Extract the (X, Y) coordinate from the center of the cell holding the provided text.  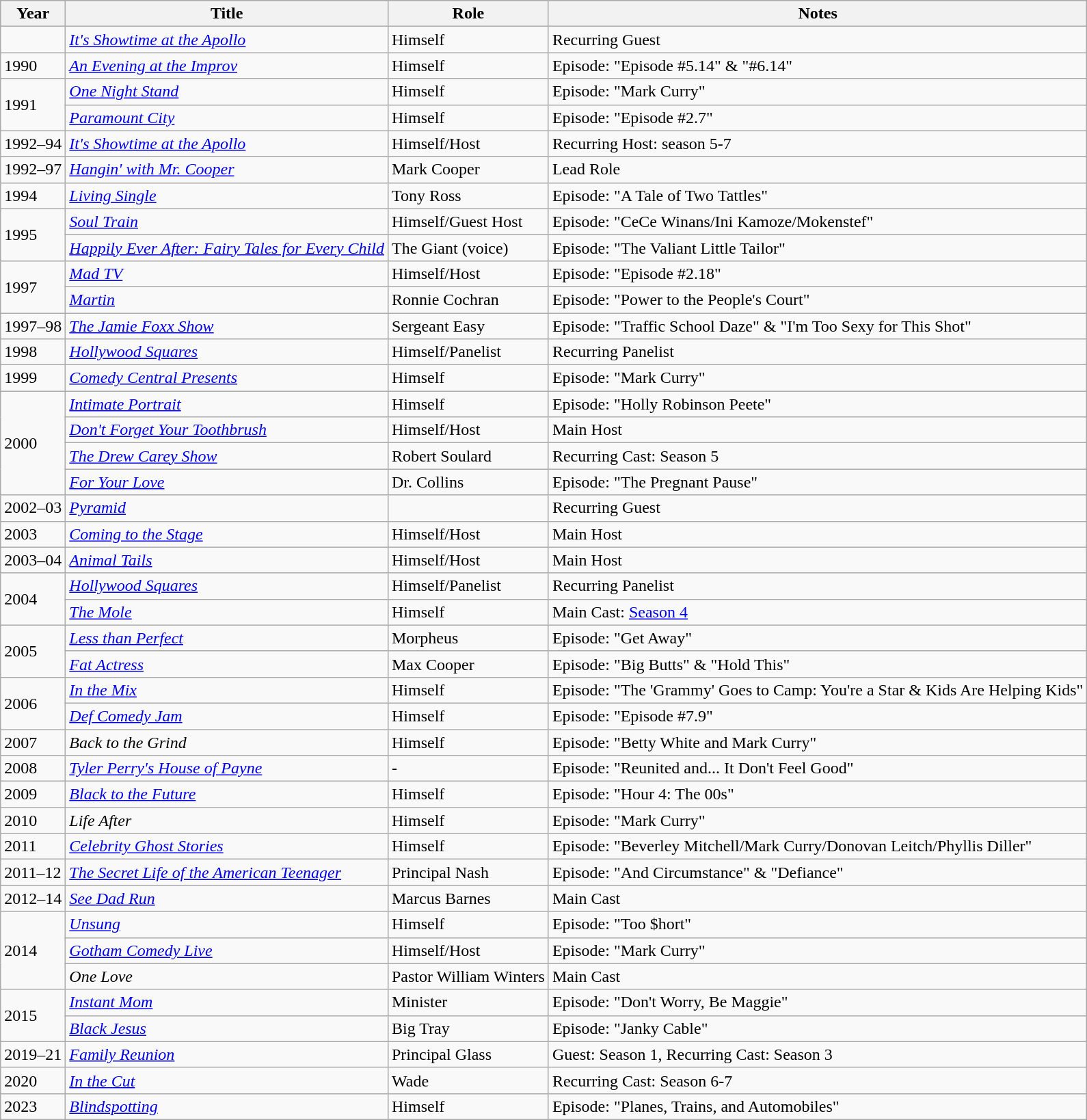
Soul Train (227, 222)
2007 (33, 742)
2014 (33, 950)
Comedy Central Presents (227, 378)
Coming to the Stage (227, 534)
The Drew Carey Show (227, 456)
2009 (33, 795)
Episode: "Hour 4: The 00s" (818, 795)
Animal Tails (227, 560)
Less than Perfect (227, 638)
Hangin' with Mr. Cooper (227, 170)
Unsung (227, 924)
Year (33, 14)
Episode: "And Circumstance" & "Defiance" (818, 872)
Recurring Cast: Season 5 (818, 456)
Episode: "The Valiant Little Tailor" (818, 248)
Episode: "Holly Robinson Peete" (818, 404)
2005 (33, 651)
Episode: "The Pregnant Pause" (818, 482)
Living Single (227, 196)
2010 (33, 821)
In the Cut (227, 1080)
1991 (33, 105)
Wade (468, 1080)
Big Tray (468, 1028)
Pyramid (227, 508)
1994 (33, 196)
Max Cooper (468, 664)
The Giant (voice) (468, 248)
2023 (33, 1106)
2006 (33, 703)
2012–14 (33, 898)
2008 (33, 769)
Episode: "Episode #5.14" & "#6.14" (818, 66)
Family Reunion (227, 1054)
Black Jesus (227, 1028)
Happily Ever After: Fairy Tales for Every Child (227, 248)
Himself/Guest Host (468, 222)
Recurring Cast: Season 6-7 (818, 1080)
An Evening at the Improv (227, 66)
Episode: "Episode #2.7" (818, 118)
Gotham Comedy Live (227, 950)
Dr. Collins (468, 482)
Marcus Barnes (468, 898)
Minister (468, 1002)
1998 (33, 352)
1992–94 (33, 144)
Principal Nash (468, 872)
Episode: "Planes, Trains, and Automobiles" (818, 1106)
2002–03 (33, 508)
Recurring Host: season 5-7 (818, 144)
1999 (33, 378)
Instant Mom (227, 1002)
1997 (33, 286)
Ronnie Cochran (468, 299)
1990 (33, 66)
Episode: "Janky Cable" (818, 1028)
Episode: "Beverley Mitchell/Mark Curry/Donovan Leitch/Phyllis Diller" (818, 846)
Episode: "Big Butts" & "Hold This" (818, 664)
Episode: "CeCe Winans/Ini Kamoze/Mokenstef" (818, 222)
Def Comedy Jam (227, 716)
2020 (33, 1080)
Episode: "Traffic School Daze" & "I'm Too Sexy for This Shot" (818, 326)
Celebrity Ghost Stories (227, 846)
Episode: "Episode #7.9" (818, 716)
Main Cast: Season 4 (818, 612)
1992–97 (33, 170)
Sergeant Easy (468, 326)
In the Mix (227, 690)
One Night Stand (227, 92)
Episode: "A Tale of Two Tattles" (818, 196)
2015 (33, 1015)
Episode: "Too $hort" (818, 924)
Episode: "Betty White and Mark Curry" (818, 742)
Blindspotting (227, 1106)
Role (468, 14)
2011 (33, 846)
Episode: "Reunited and... It Don't Feel Good" (818, 769)
Lead Role (818, 170)
Episode: "Don't Worry, Be Maggie" (818, 1002)
2004 (33, 599)
The Jamie Foxx Show (227, 326)
Episode: "Power to the People's Court" (818, 299)
2011–12 (33, 872)
Tyler Perry's House of Payne (227, 769)
Notes (818, 14)
Back to the Grind (227, 742)
2003–04 (33, 560)
Robert Soulard (468, 456)
Mark Cooper (468, 170)
Don't Forget Your Toothbrush (227, 430)
Pastor William Winters (468, 976)
1995 (33, 235)
Episode: "Episode #2.18" (818, 274)
Episode: "The 'Grammy' Goes to Camp: You're a Star & Kids Are Helping Kids" (818, 690)
Mad TV (227, 274)
Principal Glass (468, 1054)
Guest: Season 1, Recurring Cast: Season 3 (818, 1054)
The Mole (227, 612)
2019–21 (33, 1054)
- (468, 769)
Fat Actress (227, 664)
2003 (33, 534)
For Your Love (227, 482)
One Love (227, 976)
See Dad Run (227, 898)
The Secret Life of the American Teenager (227, 872)
Intimate Portrait (227, 404)
Paramount City (227, 118)
2000 (33, 443)
Tony Ross (468, 196)
Life After (227, 821)
Black to the Future (227, 795)
Martin (227, 299)
Episode: "Get Away" (818, 638)
Morpheus (468, 638)
1997–98 (33, 326)
Title (227, 14)
